Detect which cell encompasses the target text, then output its [x, y] center coordinate. 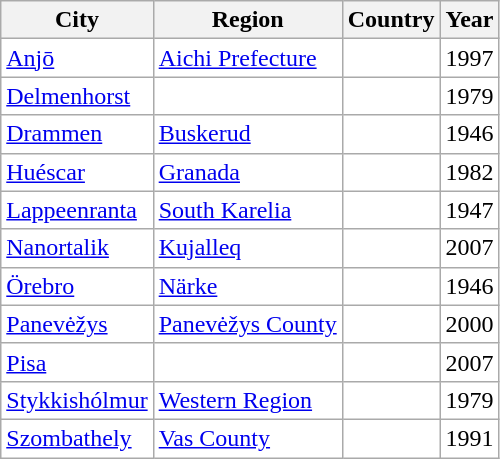
Örebro [77, 286]
Nanortalik [77, 248]
Pisa [77, 362]
Panevėžys County [248, 324]
1991 [470, 438]
Kujalleq [248, 248]
2000 [470, 324]
Aichi Prefecture [248, 58]
City [77, 20]
Drammen [77, 134]
Huéscar [77, 172]
Country [391, 20]
Närke [248, 286]
Lappeenranta [77, 210]
Vas County [248, 438]
Szombathely [77, 438]
1947 [470, 210]
Anjō [77, 58]
South Karelia [248, 210]
Stykkishólmur [77, 400]
Panevėžys [77, 324]
Region [248, 20]
Western Region [248, 400]
1997 [470, 58]
Year [470, 20]
Delmenhorst [77, 96]
Buskerud [248, 134]
Granada [248, 172]
1982 [470, 172]
